Find where the given text appears and provide that cell's center as [X, Y] coordinate. 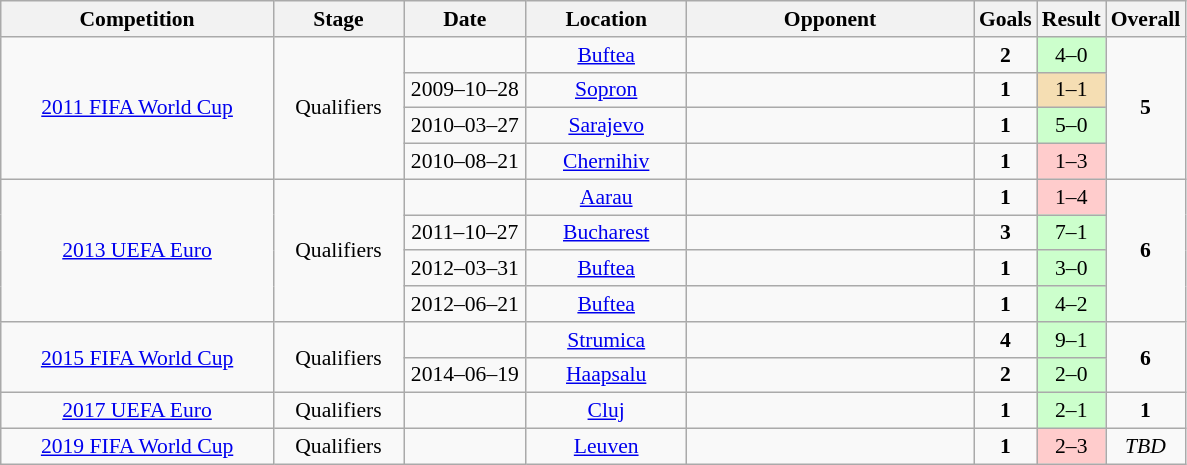
Haapsalu [606, 375]
Overall [1146, 19]
2011–10–27 [466, 233]
2010–03–27 [466, 126]
Sarajevo [606, 126]
9–1 [1072, 340]
1–3 [1072, 162]
2017 UEFA Euro [138, 411]
Stage [338, 19]
2010–08–21 [466, 162]
4–0 [1072, 55]
2011 FIFA World Cup [138, 108]
7–1 [1072, 233]
Leuven [606, 447]
2–1 [1072, 411]
1–4 [1072, 197]
2015 FIFA World Cup [138, 358]
Result [1072, 19]
1–1 [1072, 90]
5 [1146, 108]
Strumica [606, 340]
Bucharest [606, 233]
Cluj [606, 411]
2–3 [1072, 447]
Goals [1006, 19]
Date [466, 19]
2013 UEFA Euro [138, 250]
Chernihiv [606, 162]
3–0 [1072, 269]
Opponent [830, 19]
4 [1006, 340]
2019 FIFA World Cup [138, 447]
2014–06–19 [466, 375]
Location [606, 19]
Competition [138, 19]
Aarau [606, 197]
5–0 [1072, 126]
2–0 [1072, 375]
2009–10–28 [466, 90]
4–2 [1072, 304]
Sopron [606, 90]
TBD [1146, 447]
2012–03–31 [466, 269]
3 [1006, 233]
2012–06–21 [466, 304]
